Return the (X, Y) coordinate for the center point of the cell that contains the specified text.  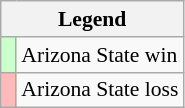
Arizona State win (100, 55)
Legend (92, 19)
Arizona State loss (100, 90)
